From the cell containing the given text, extract its center point as (x, y) coordinate. 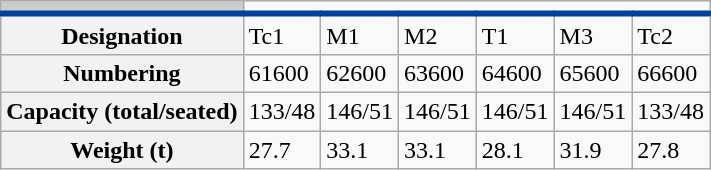
M2 (438, 34)
63600 (438, 73)
M1 (360, 34)
66600 (671, 73)
Tc2 (671, 34)
27.8 (671, 149)
Numbering (122, 73)
Designation (122, 34)
M3 (593, 34)
28.1 (515, 149)
62600 (360, 73)
27.7 (282, 149)
Capacity (total/seated) (122, 111)
64600 (515, 73)
31.9 (593, 149)
Tc1 (282, 34)
T1 (515, 34)
65600 (593, 73)
61600 (282, 73)
Weight (t) (122, 149)
